Scan for the cell matching the given text and deliver its (x, y) coordinate at center. 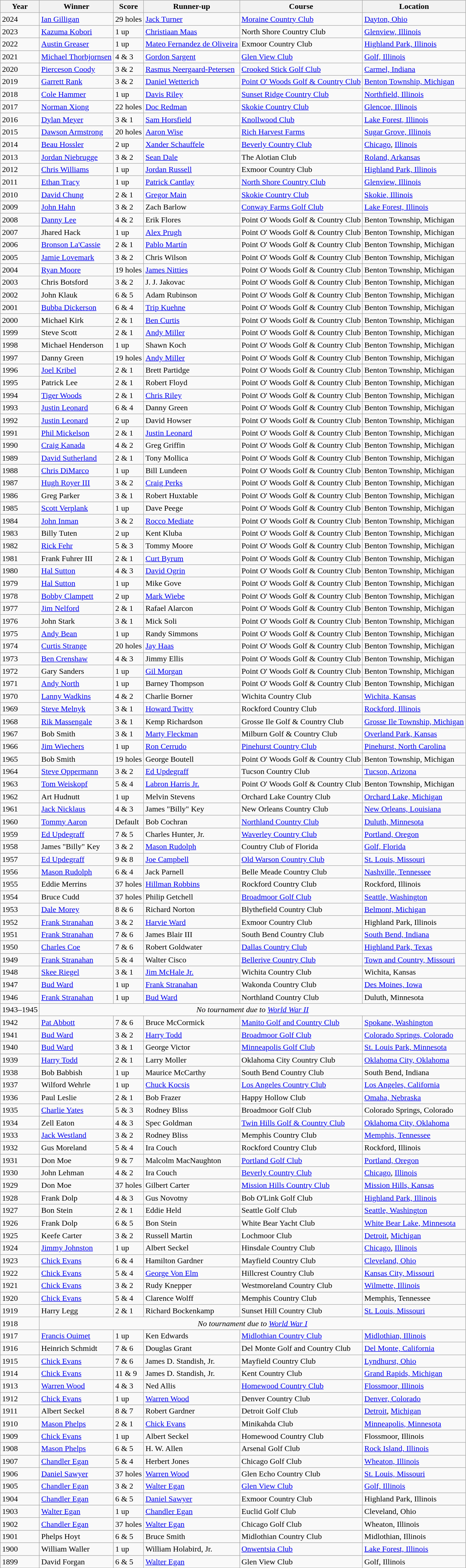
Steve Oppermann (76, 772)
Los Angeles, California (414, 1085)
Dave Peege (192, 508)
Patrick Lee (76, 383)
Howard Twitty (192, 709)
8 & 7 (128, 1411)
Year (20, 7)
2009 (20, 207)
1940 (20, 1047)
Bobby Clampett (76, 596)
Jack Parnell (192, 872)
Bob Frazer (192, 1098)
Aaron Wise (192, 132)
William Holabird, Jr. (192, 1549)
Robert Goldwater (192, 947)
2010 (20, 195)
Labron Harris Jr. (192, 784)
1917 (20, 1336)
1955 (20, 884)
Des Moines, Iowa (414, 985)
Richard Norton (192, 909)
William Waller (76, 1549)
1939 (20, 1060)
Jack Nicklaus (76, 809)
2019 (20, 82)
Kemp Richardson (192, 721)
Minneapolis, Minnesota (414, 1424)
Keefe Carter (76, 1236)
Tucson, Arizona (414, 772)
1913 (20, 1386)
1959 (20, 834)
1958 (20, 847)
Ken Edwards (192, 1336)
1946 (20, 997)
Steve Melnyk (76, 709)
Charlie Yates (76, 1110)
2005 (20, 257)
Carmel, Indiana (414, 69)
Skee Riegel (76, 972)
Francis Ouimet (76, 1336)
Grand Rapids, Michigan (414, 1374)
1973 (20, 659)
Rudy Knepper (192, 1286)
Ned Allis (192, 1386)
Spec Goldman (192, 1123)
Seattle Golf Club (301, 1211)
Hillman Robbins (192, 884)
1907 (20, 1461)
1974 (20, 646)
1949 (20, 960)
2024 (20, 19)
Phelps Hoyt (76, 1536)
1962 (20, 797)
1999 (20, 332)
Del Monte Golf and Country Club (301, 1348)
2014 (20, 144)
1975 (20, 634)
1976 (20, 621)
Gilbert Carter (192, 1185)
Roland, Arkansas (414, 157)
Joel Kribel (76, 370)
1990 (20, 445)
1969 (20, 709)
1916 (20, 1348)
Andy North (76, 684)
Jim McHale Jr. (192, 972)
2001 (20, 307)
George Victor (192, 1047)
Old Warson Country Club (301, 859)
Curt Byrum (192, 558)
Steve Scott (76, 332)
Bronson La'Cassie (76, 245)
Tom Weiskopf (76, 784)
1915 (20, 1361)
2018 (20, 94)
Sugar Grove, Illinois (414, 132)
1993 (20, 408)
Minikahda Club (301, 1424)
Brett Partidge (192, 370)
Jhared Hack (76, 232)
1953 (20, 909)
Omaha, Nebraska (414, 1098)
2013 (20, 157)
Danny Lee (76, 220)
1985 (20, 508)
1963 (20, 784)
David Howser (192, 420)
1964 (20, 772)
The Alotian Club (301, 157)
Craig Perks (192, 483)
2003 (20, 282)
Jimmy Ellis (192, 659)
Belmont, Michigan (414, 909)
1967 (20, 734)
George Boutell (192, 759)
1938 (20, 1072)
Dayton, Ohio (414, 19)
Michael Kirk (76, 320)
Greg Parker (76, 496)
Waverley Country Club (301, 834)
Rock Island, Illinois (414, 1449)
Minneapolis Golf Club (301, 1047)
Rick Fehr (76, 546)
2015 (20, 132)
Town and Country, Missouri (414, 960)
David Forgan (76, 1561)
Kent Kluba (192, 533)
Frank Fuhrer III (76, 558)
Patrick Cantlay (192, 182)
1947 (20, 985)
1981 (20, 558)
Pinehurst Country Club (301, 746)
Craig Kanada (76, 445)
1960 (20, 822)
Davis Riley (192, 94)
Overland Park, Kansas (414, 734)
Bellerive Country Club (301, 960)
1956 (20, 872)
Gordon Sargent (192, 57)
1957 (20, 859)
1992 (20, 420)
2011 (20, 182)
Sunset Hill Country Club (301, 1311)
1924 (20, 1248)
Rik Massengale (76, 721)
1961 (20, 809)
Randy Simmons (192, 634)
Richard Bockenkamp (192, 1311)
David Sutherland (76, 458)
David Chung (76, 195)
2007 (20, 232)
1994 (20, 395)
Runner-up (192, 7)
Manito Golf and Country Club (301, 1022)
Country Club of Florida (301, 847)
9 & 8 (128, 859)
Curtis Strange (76, 646)
Tony Mollica (192, 458)
Portland Golf Club (301, 1160)
Greg Griffin (192, 445)
29 holes (128, 19)
1926 (20, 1223)
Gregor Main (192, 195)
Lyndhurst, Ohio (414, 1361)
1968 (20, 721)
Sam Horsfield (192, 119)
Doc Redman (192, 107)
1903 (20, 1511)
Trip Kuehne (192, 307)
John Stark (76, 621)
2000 (20, 320)
2017 (20, 107)
Jordan Niebrugge (76, 157)
Hillcrest Country Club (301, 1273)
Euclid Golf Club (301, 1511)
Wakonda Country Club (301, 985)
Ryan Moore (76, 270)
Del Monte, California (414, 1348)
Jamie Lovemark (76, 257)
Art Hudnutt (76, 797)
Grosse Ile Golf & Country Club (301, 721)
Score (128, 7)
Hugh Royer III (76, 483)
1906 (20, 1474)
John Lehman (76, 1173)
Glencoe, Illinois (414, 107)
Tucson Country Club (301, 772)
Detroit Golf Club (301, 1411)
Ben Curtis (192, 320)
1983 (20, 533)
1899 (20, 1561)
Mick Soli (192, 621)
1902 (20, 1524)
1971 (20, 684)
Arsenal Golf Club (301, 1449)
Zell Eaton (76, 1123)
Harvie Ward (192, 922)
Scott Verplank (76, 508)
Bruce McCormick (192, 1022)
Jimmy Johnston (76, 1248)
2006 (20, 245)
Milburn Golf & Country Club (301, 734)
Bruce Smith (192, 1536)
1912 (20, 1399)
James Nitties (192, 270)
Los Angeles Country Club (301, 1085)
Pierceson Coody (76, 69)
1935 (20, 1110)
Northfield, Illinois (414, 94)
Chris Botsford (76, 282)
1972 (20, 671)
1934 (20, 1123)
1948 (20, 972)
Mateo Fernandez de Oliveira (192, 44)
1927 (20, 1211)
1952 (20, 922)
1954 (20, 897)
Wilmette, Illinois (414, 1286)
1950 (20, 947)
Kansas City, Missouri (414, 1273)
Bob O'Link Golf Club (301, 1198)
1905 (20, 1486)
Glen Echo Country Club (301, 1474)
Denver Country Club (301, 1399)
Skokie, Illinois (414, 195)
Jim Nelford (76, 609)
Robert Gardner (192, 1411)
Knollwood Club (301, 119)
1980 (20, 571)
Charles Hunter, Jr. (192, 834)
1965 (20, 759)
Christiaan Maas (192, 32)
H. W. Allen (192, 1449)
Spokane, Washington (414, 1022)
2016 (20, 119)
Course (301, 7)
2021 (20, 57)
9 & 7 (128, 1160)
1986 (20, 496)
Bruce Cudd (76, 897)
1996 (20, 370)
Tommy Moore (192, 546)
Bob Cochran (192, 822)
1932 (20, 1148)
1922 (20, 1273)
Onwentsia Club (301, 1549)
1928 (20, 1198)
1937 (20, 1085)
1966 (20, 746)
Billy Tuten (76, 533)
Oklahoma City Country Club (301, 1060)
Ben Crenshaw (76, 659)
Mission Hills Country Club (301, 1185)
Nashville, Tennessee (414, 872)
Paul Leslie (76, 1098)
1914 (20, 1374)
David Ogrin (192, 571)
Grosse Ile Township, Michigan (414, 721)
Belle Meade Country Club (301, 872)
Austin Greaser (76, 44)
Rasmus Neergaard-Petersen (192, 69)
Orchard Lake, Michigan (414, 797)
Happy Hollow Club (301, 1098)
Robert Floyd (192, 383)
Pat Abbott (76, 1022)
Philip Getchell (192, 897)
Bob Babbish (76, 1072)
1995 (20, 383)
St. Louis Park, Minnesota (414, 1047)
1921 (20, 1286)
2008 (20, 220)
1933 (20, 1135)
22 holes (128, 107)
Lanny Wadkins (76, 696)
Default (128, 822)
Larry Moller (192, 1060)
Crooked Stick Golf Club (301, 69)
Alex Prugh (192, 232)
New Orleans Country Club (301, 809)
Beau Hossler (76, 144)
Golf, Florida (414, 847)
Kazuma Kobori (76, 32)
Dale Morey (76, 909)
Zach Barlow (192, 207)
Twin Hills Golf & Country Club (301, 1123)
1918 (20, 1323)
1998 (20, 345)
Phil Mickelson (76, 433)
1919 (20, 1311)
1988 (20, 470)
Michael Thorbjornsen (76, 57)
Shawn Koch (192, 345)
2002 (20, 295)
Herbert Jones (192, 1461)
Jack Westland (76, 1135)
Russell Martin (192, 1236)
J. J. Jakovac (192, 282)
1941 (20, 1035)
2020 (20, 69)
Sunset Ridge Country Club (301, 94)
Adam Rubinson (192, 295)
Gil Morgan (192, 671)
1901 (20, 1536)
George Von Elm (192, 1273)
Xander Schauffele (192, 144)
Chris DiMarco (76, 470)
1909 (20, 1436)
Hinsdale Country Club (301, 1248)
1930 (20, 1173)
Winner (76, 7)
Dawson Armstrong (76, 132)
Marty Fleckman (192, 734)
1900 (20, 1549)
Heinrich Schmidt (76, 1348)
Rich Harvest Farms (301, 132)
Conway Farms Golf Club (301, 207)
Joe Campbell (192, 859)
1997 (20, 357)
Malcolm MacNaughton (192, 1160)
Lochmoor Club (301, 1236)
Dallas Country Club (301, 947)
1978 (20, 596)
1929 (20, 1185)
1931 (20, 1160)
Pinehurst, North Carolina (414, 746)
Michael Henderson (76, 345)
2022 (20, 44)
Ian Gilligan (76, 19)
Highland Park, Texas (414, 947)
Bill Lundeen (192, 470)
White Bear Lake, Minnesota (414, 1223)
1982 (20, 546)
1925 (20, 1236)
2012 (20, 170)
Chuck Kocsis (192, 1085)
John Hahn (76, 207)
1942 (20, 1022)
Jordan Russell (192, 170)
Eddie Merrins (76, 884)
Mission Hills, Kansas (414, 1185)
Sean Dale (192, 157)
Jim Wiechers (76, 746)
Rocco Mediate (192, 521)
Tommy Aaron (76, 822)
Kent Country Club (301, 1374)
Rafael Alarcon (192, 609)
Cole Hammer (76, 94)
1936 (20, 1098)
No tournament due to World War I (253, 1323)
1989 (20, 458)
Charles Coe (76, 947)
1920 (20, 1298)
Chris Williams (76, 170)
1908 (20, 1449)
Mike Gove (192, 584)
1970 (20, 696)
Ron Cerrudo (192, 746)
1911 (20, 1411)
2023 (20, 32)
1984 (20, 521)
8 & 6 (128, 909)
Mark Wiebe (192, 596)
1987 (20, 483)
No tournament due to World War II (253, 1010)
Blythefield Country Club (301, 909)
Gus Moreland (76, 1148)
White Bear Yacht Club (301, 1223)
2004 (20, 270)
Pablo Martín (192, 245)
Eddie Held (192, 1211)
Dylan Meyer (76, 119)
Harry Legg (76, 1311)
New Orleans, Louisiana (414, 809)
Douglas Grant (192, 1348)
Clarence Wolff (192, 1298)
Daniel Wetterich (192, 82)
Melvin Stevens (192, 797)
Wilford Wehrle (76, 1085)
Gary Sanders (76, 671)
7 & 5 (128, 834)
1977 (20, 609)
Charlie Borner (192, 696)
1991 (20, 433)
1904 (20, 1499)
Walter Cisco (192, 960)
Chris Riley (192, 395)
Westmoreland Country Club (301, 1286)
Maurice McCarthy (192, 1072)
Ethan Tracy (76, 182)
Jack Turner (192, 19)
11 & 9 (128, 1374)
Gus Novotny (192, 1198)
Orchard Lake Country Club (301, 797)
Barney Thompson (192, 684)
John Inman (76, 521)
1943–1945 (20, 1010)
Andy Bean (76, 634)
Location (414, 7)
Norman Xiong (76, 107)
Denver, Colorado (414, 1399)
1979 (20, 584)
Robert Huxtable (192, 496)
James Blair III (192, 934)
Bubba Dickerson (76, 307)
Moraine Country Club (301, 19)
Tiger Woods (76, 395)
Chris Wilson (192, 257)
Jay Haas (192, 646)
1910 (20, 1424)
John Klauk (76, 295)
1923 (20, 1261)
Hamilton Gardner (192, 1261)
Erik Flores (192, 220)
1951 (20, 934)
Garrett Rank (76, 82)
